Pinpoint the cell where the given text exists, returning its [X, Y] midpoint coordinate. 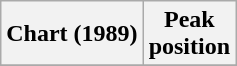
Peakposition [189, 34]
Chart (1989) [72, 34]
